Identify which cell holds the provided text, then report its (X, Y) central coordinate. 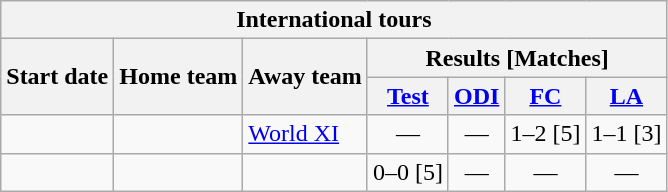
Results [Matches] (517, 58)
Test (408, 96)
Home team (178, 77)
International tours (334, 20)
Away team (306, 77)
Start date (58, 77)
0–0 [5] (408, 172)
1–2 [5] (546, 134)
ODI (476, 96)
LA (626, 96)
FC (546, 96)
1–1 [3] (626, 134)
World XI (306, 134)
